Return the (x, y) coordinate for the center point of the cell that contains the specified text.  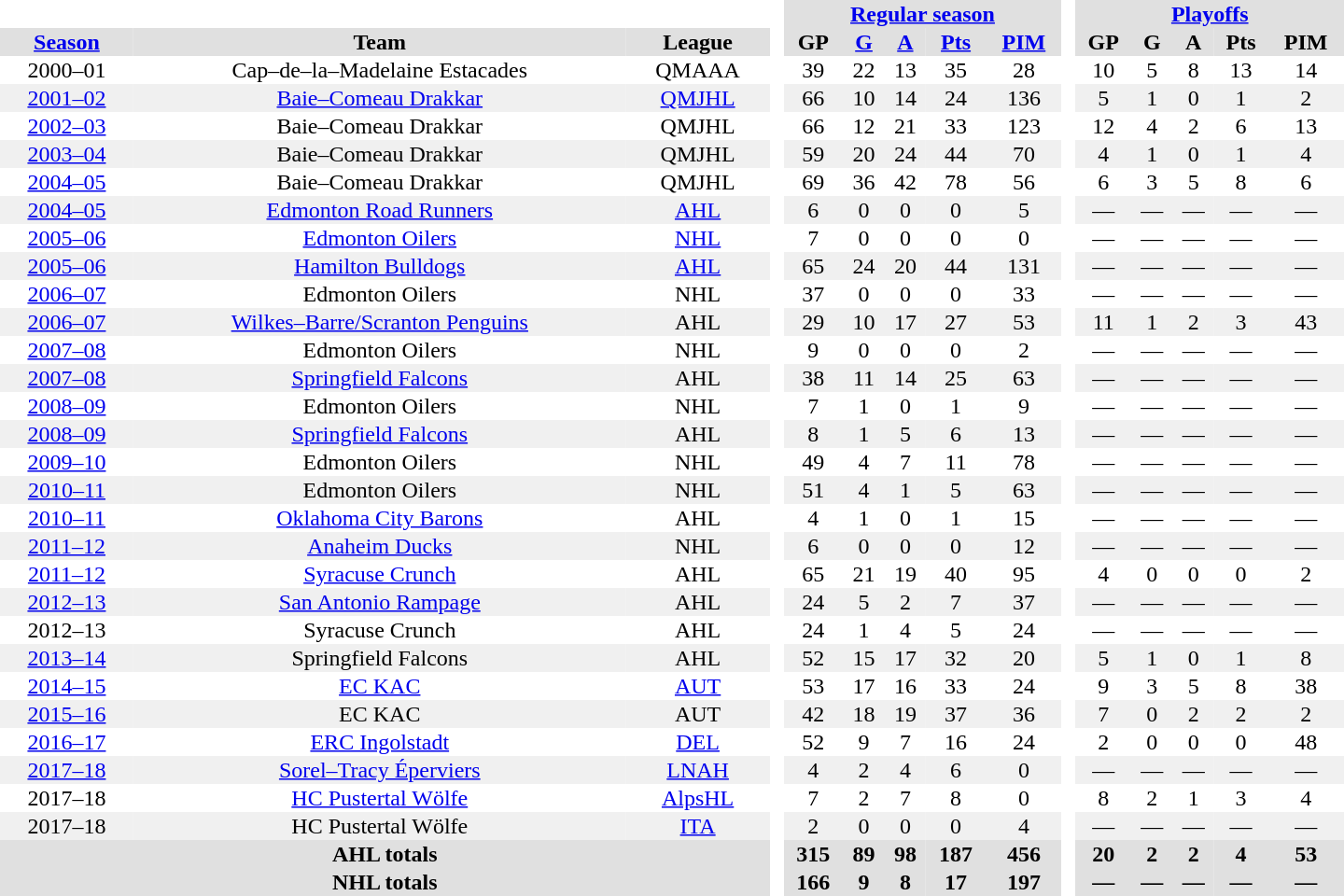
2000–01 (67, 70)
70 (1024, 154)
43 (1306, 322)
456 (1024, 854)
29 (813, 322)
89 (863, 854)
40 (956, 574)
Edmonton Road Runners (380, 210)
123 (1024, 126)
32 (956, 658)
NHL totals (385, 882)
ERC Ingolstadt (380, 742)
27 (956, 322)
2001–02 (67, 98)
Anaheim Ducks (380, 546)
59 (813, 154)
131 (1024, 266)
Sorel–Tracy Éperviers (380, 770)
51 (813, 490)
166 (813, 882)
QMAAA (698, 70)
187 (956, 854)
69 (813, 182)
18 (863, 714)
2016–17 (67, 742)
League (698, 42)
136 (1024, 98)
35 (956, 70)
DEL (698, 742)
Cap–de–la–Madelaine Estacades (380, 70)
49 (813, 462)
25 (956, 378)
28 (1024, 70)
Wilkes–Barre/Scranton Penguins (380, 322)
2002–03 (67, 126)
48 (1306, 742)
2009–10 (67, 462)
ITA (698, 826)
39 (813, 70)
LNAH (698, 770)
315 (813, 854)
95 (1024, 574)
2013–14 (67, 658)
22 (863, 70)
197 (1024, 882)
2014–15 (67, 686)
Regular season (922, 14)
Team (380, 42)
AlpsHL (698, 798)
Oklahoma City Barons (380, 518)
Season (67, 42)
AHL totals (385, 854)
Playoffs (1210, 14)
56 (1024, 182)
San Antonio Rampage (380, 602)
Hamilton Bulldogs (380, 266)
98 (905, 854)
2003–04 (67, 154)
2015–16 (67, 714)
